Extract the (x, y) coordinate from the center of the cell holding the provided text.  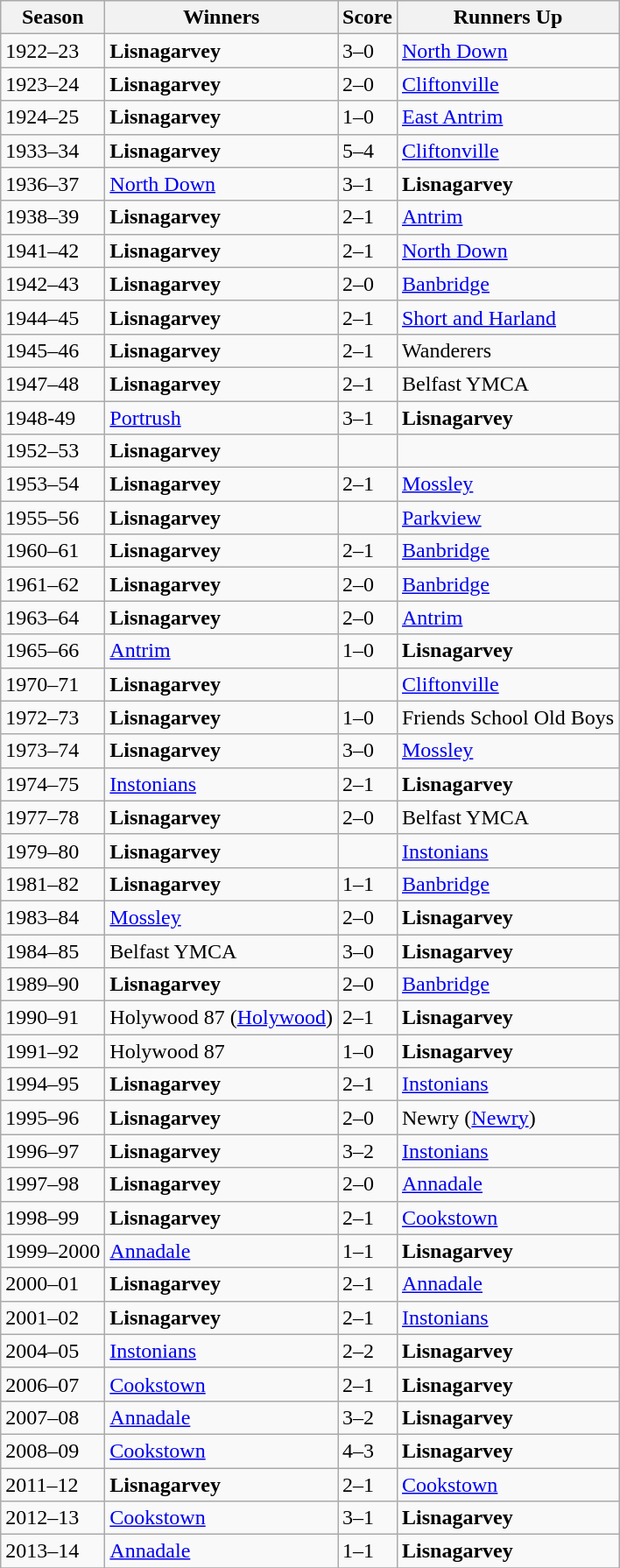
1989–90 (53, 985)
1952–53 (53, 451)
1984–85 (53, 950)
2012–13 (53, 1518)
Portrush (222, 418)
2013–14 (53, 1551)
1979–80 (53, 851)
1995–96 (53, 1118)
2011–12 (53, 1485)
1948-49 (53, 418)
1991–92 (53, 1051)
1938–39 (53, 217)
1945–46 (53, 350)
2004–05 (53, 1351)
1973–74 (53, 751)
1965–66 (53, 651)
1963–64 (53, 618)
Holywood 87 (222, 1051)
East Antrim (508, 117)
1970–71 (53, 684)
1924–25 (53, 117)
1944–45 (53, 317)
1933–34 (53, 151)
1990–91 (53, 1018)
1998–99 (53, 1218)
Newry (Newry) (508, 1118)
1996–97 (53, 1151)
1941–42 (53, 251)
1999–2000 (53, 1251)
1922–23 (53, 51)
1974–75 (53, 784)
5–4 (368, 151)
1972–73 (53, 717)
Holywood 87 (Holywood) (222, 1018)
1923–24 (53, 84)
1955–56 (53, 518)
2000–01 (53, 1284)
2006–07 (53, 1384)
1981–82 (53, 884)
2008–09 (53, 1451)
2–2 (368, 1351)
1994–95 (53, 1084)
4–3 (368, 1451)
2007–08 (53, 1417)
1953–54 (53, 484)
1997–98 (53, 1184)
1977–78 (53, 817)
Short and Harland (508, 317)
1960–61 (53, 551)
2001–02 (53, 1317)
1947–48 (53, 384)
Parkview (508, 518)
1961–62 (53, 584)
Season (53, 18)
1936–37 (53, 184)
1983–84 (53, 917)
Runners Up (508, 18)
Score (368, 18)
1942–43 (53, 284)
Wanderers (508, 350)
Friends School Old Boys (508, 717)
Winners (222, 18)
